Locate the cell with the specified text and output its [x, y] center coordinate. 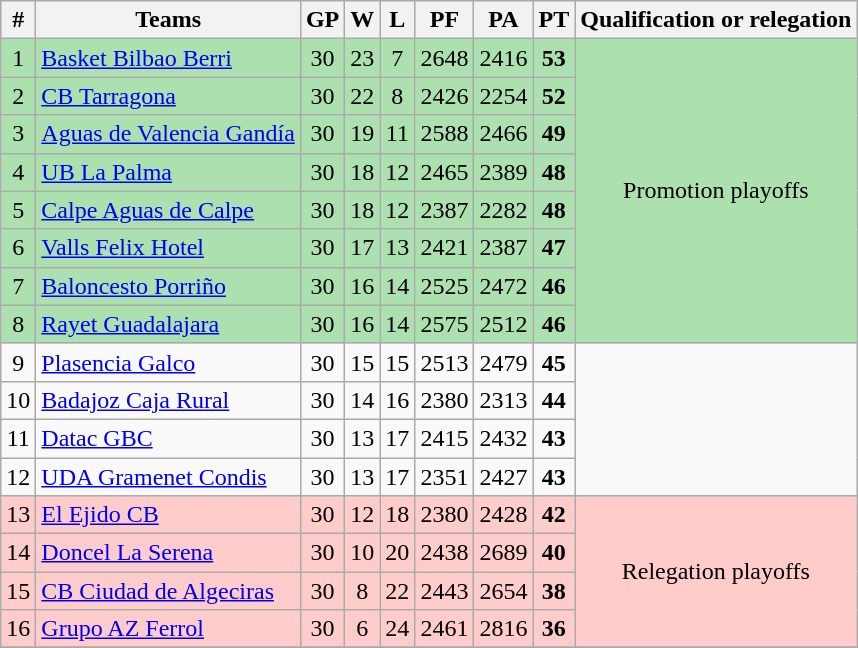
Teams [168, 20]
2466 [504, 134]
PA [504, 20]
3 [18, 134]
2465 [444, 172]
Rayet Guadalajara [168, 324]
2426 [444, 96]
Grupo AZ Ferrol [168, 629]
2575 [444, 324]
23 [362, 58]
Aguas de Valencia Gandía [168, 134]
49 [554, 134]
Baloncesto Porriño [168, 286]
2313 [504, 400]
47 [554, 248]
GP [322, 20]
2389 [504, 172]
38 [554, 591]
2351 [444, 477]
9 [18, 362]
Badajoz Caja Rural [168, 400]
2421 [444, 248]
52 [554, 96]
CB Tarragona [168, 96]
20 [398, 553]
# [18, 20]
Promotion playoffs [716, 191]
2525 [444, 286]
Doncel La Serena [168, 553]
45 [554, 362]
2415 [444, 438]
2472 [504, 286]
CB Ciudad de Algeciras [168, 591]
2513 [444, 362]
2438 [444, 553]
PF [444, 20]
Valls Felix Hotel [168, 248]
42 [554, 515]
2461 [444, 629]
2427 [504, 477]
UB La Palma [168, 172]
2443 [444, 591]
2428 [504, 515]
El Ejido CB [168, 515]
1 [18, 58]
19 [362, 134]
PT [554, 20]
2512 [504, 324]
36 [554, 629]
2816 [504, 629]
2432 [504, 438]
UDA Gramenet Condis [168, 477]
44 [554, 400]
Calpe Aguas de Calpe [168, 210]
2282 [504, 210]
2648 [444, 58]
5 [18, 210]
40 [554, 553]
2479 [504, 362]
24 [398, 629]
Datac GBC [168, 438]
W [362, 20]
53 [554, 58]
Qualification or relegation [716, 20]
Basket Bilbao Berri [168, 58]
2254 [504, 96]
4 [18, 172]
2416 [504, 58]
Relegation playoffs [716, 572]
2588 [444, 134]
L [398, 20]
Plasencia Galco [168, 362]
2654 [504, 591]
2689 [504, 553]
2 [18, 96]
